Return (X, Y) of the center of cell containing provided text 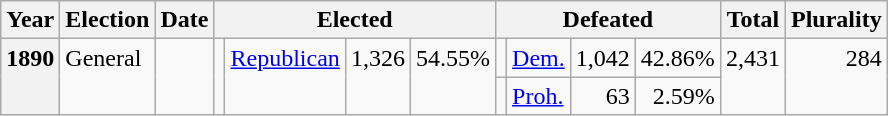
54.55% (452, 77)
Republican (285, 77)
Plurality (836, 20)
1890 (30, 77)
Year (30, 20)
2,431 (752, 77)
Election (108, 20)
284 (836, 77)
42.86% (678, 58)
Proh. (539, 96)
1,042 (602, 58)
General (108, 77)
63 (602, 96)
Dem. (539, 58)
Date (184, 20)
Elected (355, 20)
Total (752, 20)
2.59% (678, 96)
1,326 (378, 77)
Defeated (608, 20)
